Locate the cell with the specified text and output its (X, Y) center coordinate. 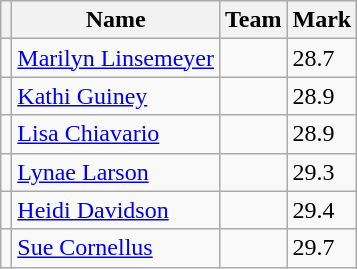
29.7 (322, 248)
29.3 (322, 172)
28.7 (322, 58)
Heidi Davidson (116, 210)
Marilyn Linsemeyer (116, 58)
Sue Cornellus (116, 248)
Mark (322, 20)
Name (116, 20)
Lynae Larson (116, 172)
Kathi Guiney (116, 96)
Lisa Chiavario (116, 134)
29.4 (322, 210)
Team (253, 20)
